Return [X, Y] of the center of cell containing provided text 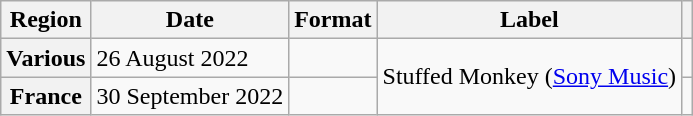
France [46, 96]
Format [333, 20]
30 September 2022 [190, 96]
Region [46, 20]
Stuffed Monkey (Sony Music) [530, 77]
Various [46, 58]
Date [190, 20]
26 August 2022 [190, 58]
Label [530, 20]
